Search for the cell housing the specified text and yield its [X, Y] center coordinate. 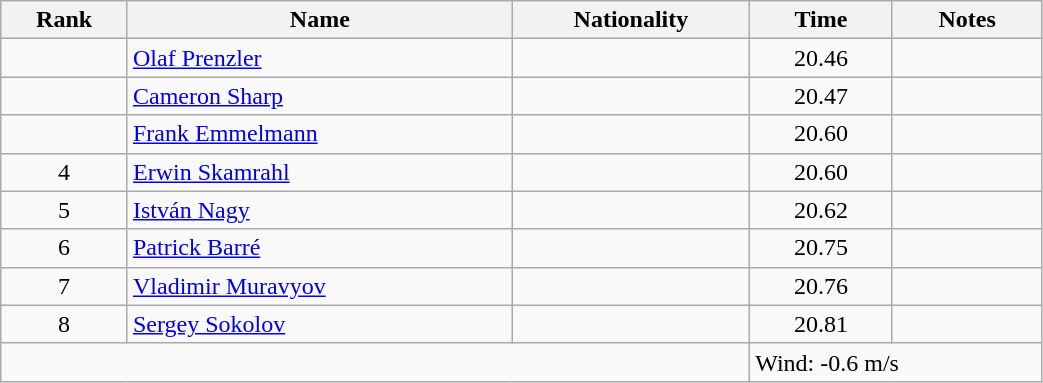
20.76 [821, 286]
Vladimir Muravyov [320, 286]
Rank [64, 20]
Patrick Barré [320, 248]
Cameron Sharp [320, 96]
20.46 [821, 58]
20.47 [821, 96]
Sergey Sokolov [320, 324]
Time [821, 20]
István Nagy [320, 210]
8 [64, 324]
20.62 [821, 210]
Wind: -0.6 m/s [896, 362]
Olaf Prenzler [320, 58]
Erwin Skamrahl [320, 172]
7 [64, 286]
6 [64, 248]
20.75 [821, 248]
20.81 [821, 324]
5 [64, 210]
Nationality [630, 20]
Name [320, 20]
Notes [967, 20]
Frank Emmelmann [320, 134]
4 [64, 172]
